Provide the [x, y] coordinate of the cell's center where the given text is located.  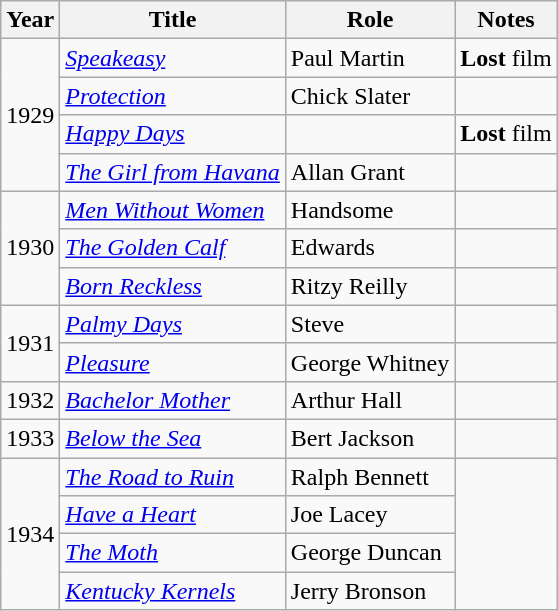
Arthur Hall [370, 400]
The Moth [173, 553]
1931 [30, 343]
Have a Heart [173, 515]
Ralph Bennett [370, 477]
Jerry Bronson [370, 591]
Title [173, 20]
The Golden Calf [173, 248]
Speakeasy [173, 58]
1930 [30, 248]
Palmy Days [173, 324]
Protection [173, 96]
1932 [30, 400]
Allan Grant [370, 172]
Joe Lacey [370, 515]
Bert Jackson [370, 438]
Below the Sea [173, 438]
Bachelor Mother [173, 400]
Role [370, 20]
Handsome [370, 210]
Happy Days [173, 134]
Notes [506, 20]
Ritzy Reilly [370, 286]
Edwards [370, 248]
Pleasure [173, 362]
Born Reckless [173, 286]
Chick Slater [370, 96]
The Road to Ruin [173, 477]
George Duncan [370, 553]
1934 [30, 534]
The Girl from Havana [173, 172]
Kentucky Kernels [173, 591]
George Whitney [370, 362]
1929 [30, 115]
Year [30, 20]
1933 [30, 438]
Paul Martin [370, 58]
Steve [370, 324]
Men Without Women [173, 210]
